Capture the cell that displays the provided text and extract its [x, y] central coordinate. 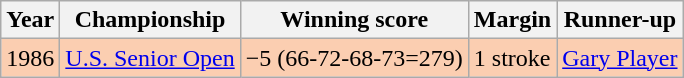
Gary Player [620, 58]
Championship [150, 20]
Runner-up [620, 20]
U.S. Senior Open [150, 58]
Year [30, 20]
Margin [512, 20]
1 stroke [512, 58]
Winning score [354, 20]
1986 [30, 58]
−5 (66-72-68-73=279) [354, 58]
